Provide the [X, Y] coordinate of the cell's center where the given text is located.  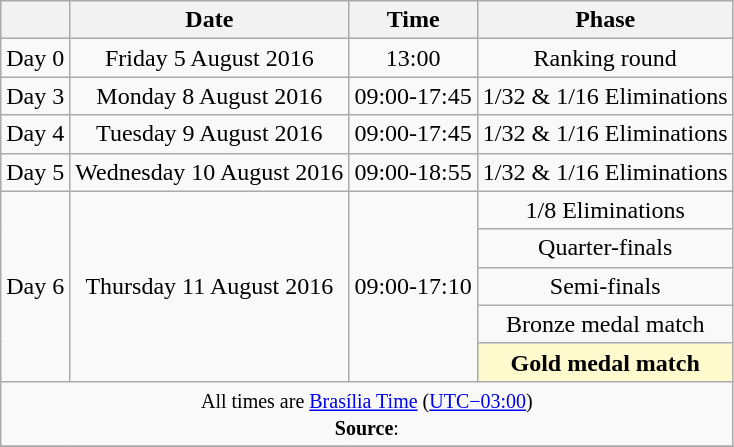
Day 3 [36, 96]
Wednesday 10 August 2016 [210, 172]
Day 5 [36, 172]
Day 6 [36, 286]
Semi-finals [605, 286]
09:00-17:10 [413, 286]
Gold medal match [605, 362]
Quarter-finals [605, 248]
Day 0 [36, 58]
Tuesday 9 August 2016 [210, 134]
Friday 5 August 2016 [210, 58]
Ranking round [605, 58]
09:00-18:55 [413, 172]
Monday 8 August 2016 [210, 96]
All times are Brasília Time (UTC−03:00) Source: [367, 414]
1/8 Eliminations [605, 210]
Date [210, 20]
Thursday 11 August 2016 [210, 286]
Phase [605, 20]
Day 4 [36, 134]
13:00 [413, 58]
Time [413, 20]
Bronze medal match [605, 324]
